Capture the cell that displays the provided text and extract its [x, y] central coordinate. 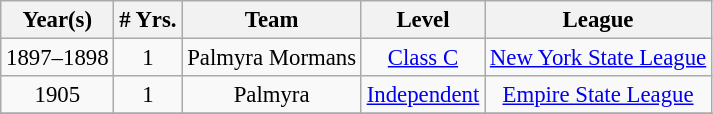
Class C [422, 58]
Team [272, 20]
League [598, 20]
Independent [422, 95]
Palmyra [272, 95]
Level [422, 20]
1905 [58, 95]
1897–1898 [58, 58]
New York State League [598, 58]
Year(s) [58, 20]
# Yrs. [148, 20]
Empire State League [598, 95]
Palmyra Mormans [272, 58]
